Capture the cell that displays the provided text and extract its [X, Y] central coordinate. 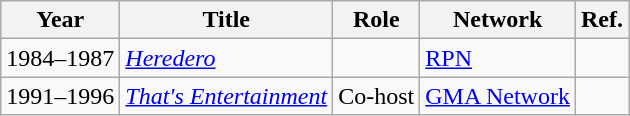
Role [376, 20]
1984–1987 [60, 58]
Heredero [226, 58]
RPN [498, 58]
Year [60, 20]
Network [498, 20]
Co-host [376, 96]
GMA Network [498, 96]
1991–1996 [60, 96]
Title [226, 20]
That's Entertainment [226, 96]
Ref. [602, 20]
